From the cell containing the given text, extract its center point as (x, y) coordinate. 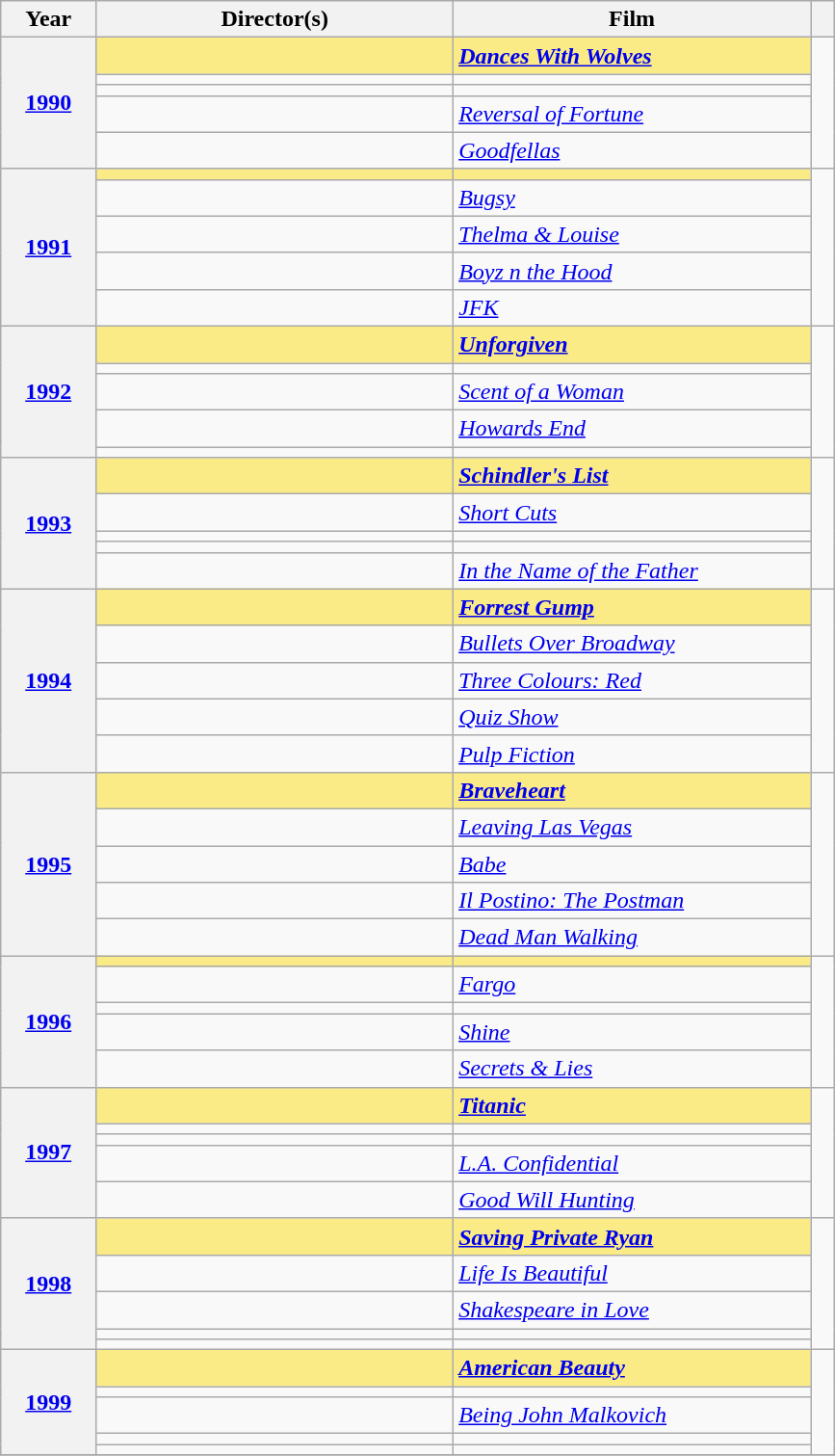
Unforgiven (632, 344)
Saving Private Ryan (632, 1236)
Boyz n the Hood (632, 271)
Shakespeare in Love (632, 1310)
Schindler's List (632, 476)
1999 (48, 1403)
1994 (48, 680)
Dances With Wolves (632, 56)
Pulp Fiction (632, 754)
Forrest Gump (632, 607)
Scent of a Woman (632, 392)
Braveheart (632, 790)
1995 (48, 863)
In the Name of the Father (632, 570)
Director(s) (275, 19)
Howards End (632, 429)
Secrets & Lies (632, 1069)
Film (632, 19)
Year (48, 19)
1990 (48, 103)
Short Cuts (632, 513)
Reversal of Fortune (632, 114)
Bullets Over Broadway (632, 644)
Quiz Show (632, 717)
Dead Man Walking (632, 938)
Goodfellas (632, 150)
Fargo (632, 985)
Thelma & Louise (632, 234)
1991 (48, 247)
Good Will Hunting (632, 1200)
L.A. Confidential (632, 1163)
American Beauty (632, 1368)
Shine (632, 1032)
Being John Malkovich (632, 1416)
Titanic (632, 1105)
Bugsy (632, 198)
1992 (48, 391)
Il Postino: The Postman (632, 901)
JFK (632, 307)
1998 (48, 1284)
1993 (48, 523)
1996 (48, 1021)
Three Colours: Red (632, 680)
Leaving Las Vegas (632, 827)
Life Is Beautiful (632, 1273)
Babe (632, 864)
1997 (48, 1152)
